Capture the cell that displays the provided text and extract its [x, y] central coordinate. 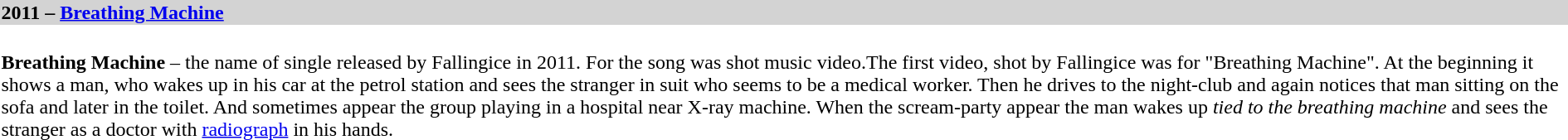
2011 – Breathing Machine [784, 12]
